Scan for the cell matching the given text and deliver its [x, y] coordinate at center. 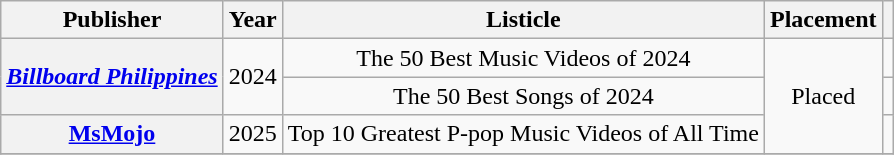
Top 10 Greatest P-pop Music Videos of All Time [523, 134]
Year [252, 20]
MsMojo [112, 134]
2024 [252, 77]
Publisher [112, 20]
The 50 Best Music Videos of 2024 [523, 58]
2025 [252, 134]
The 50 Best Songs of 2024 [523, 96]
Listicle [523, 20]
Billboard Philippines [112, 77]
Placed [823, 96]
Placement [823, 20]
